Locate the cell with the specified text and output its (X, Y) center coordinate. 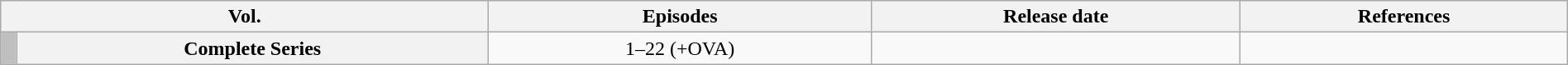
Episodes (680, 17)
Vol. (245, 17)
References (1404, 17)
Complete Series (253, 48)
1–22 (+OVA) (680, 48)
Release date (1056, 17)
